From the cell containing the given text, extract its center point as (X, Y) coordinate. 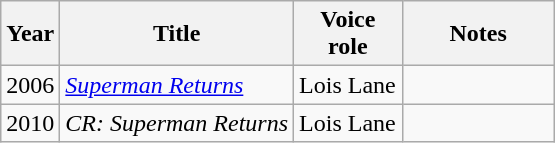
Notes (478, 34)
CR: Superman Returns (177, 123)
Superman Returns (177, 85)
Title (177, 34)
2010 (30, 123)
Year (30, 34)
2006 (30, 85)
Voice role (348, 34)
